Find where the given text appears and provide that cell's center as [X, Y] coordinate. 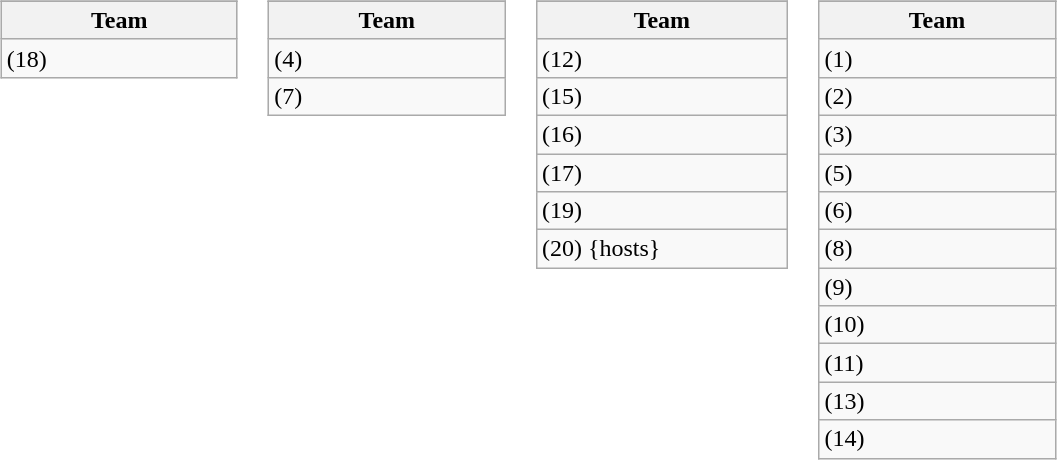
(19) [662, 211]
(20) {hosts} [662, 249]
(18) [119, 58]
(10) [937, 325]
(3) [937, 134]
(9) [937, 287]
(14) [937, 439]
(4) [387, 58]
(8) [937, 249]
(5) [937, 173]
(11) [937, 363]
(7) [387, 96]
(2) [937, 96]
(15) [662, 96]
(13) [937, 401]
(6) [937, 211]
(12) [662, 58]
(1) [937, 58]
(17) [662, 173]
(16) [662, 134]
